Extract the [X, Y] coordinate from the center of the cell holding the provided text.  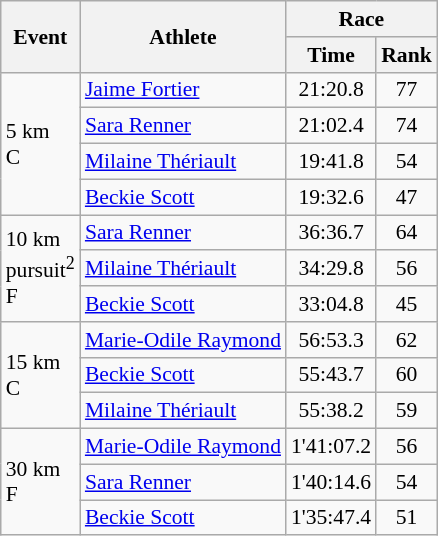
64 [406, 233]
Time [331, 55]
33:04.8 [331, 304]
5 km C [40, 143]
1'35:47.4 [331, 518]
21:02.4 [331, 126]
1'41:07.2 [331, 447]
62 [406, 340]
21:20.8 [331, 90]
19:32.6 [331, 197]
77 [406, 90]
36:36.7 [331, 233]
56:53.3 [331, 340]
55:38.2 [331, 411]
45 [406, 304]
19:41.8 [331, 162]
15 km C [40, 376]
47 [406, 197]
10 km pursuit2 F [40, 268]
51 [406, 518]
59 [406, 411]
Rank [406, 55]
Jaime Fortier [183, 90]
30 km F [40, 482]
Race [362, 19]
55:43.7 [331, 375]
1'40:14.6 [331, 482]
60 [406, 375]
34:29.8 [331, 269]
Athlete [183, 36]
Event [40, 36]
74 [406, 126]
